Extract the [x, y] coordinate from the center of the cell holding the provided text.  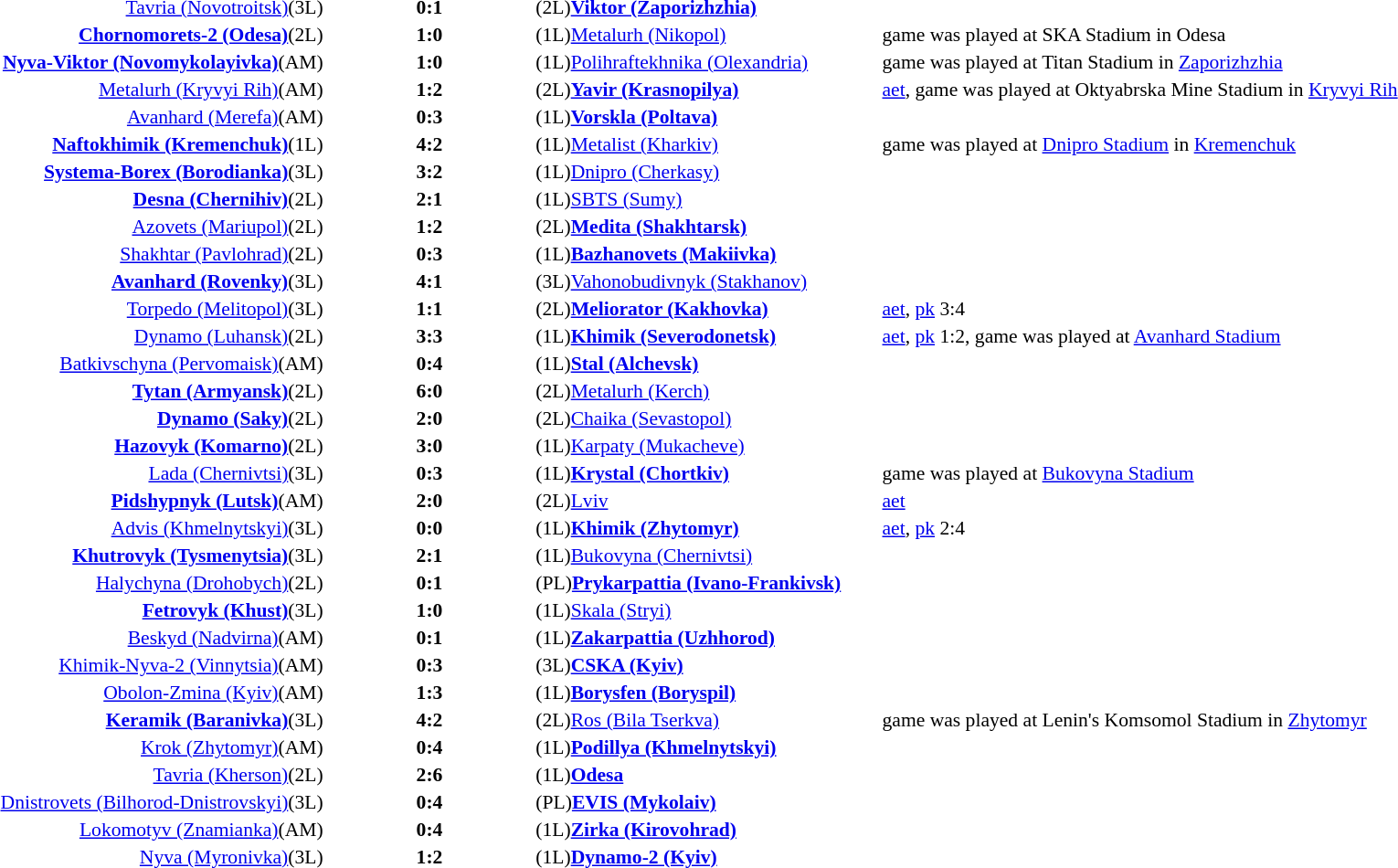
(3L)CSKA (Kyiv) [707, 665]
(1L)Bukovyna (Chernivtsi) [707, 556]
(2L)Yavir (Krasnopilya) [707, 90]
(2L)Medita (Shakhtarsk) [707, 227]
4:1 [429, 281]
(1L)Polihraftekhnika (Olexandria) [707, 62]
(1L)Podillya (Khmelnytskyi) [707, 747]
(1L)Odesa [707, 775]
(1L)Borysfen (Boryspil) [707, 693]
(1L)Zakarpattia (Uzhhorod) [707, 638]
(3L)Vahonobudivnyk (Stakhanov) [707, 281]
(1L)Metalurh (Nikopol) [707, 35]
(1L)Karpaty (Mukacheve) [707, 446]
6:0 [429, 391]
(2L)Lviv [707, 501]
(2L)Metalurh (Kerch) [707, 391]
(1L)Vorskla (Poltava) [707, 117]
(1L)Zirka (Kirovohrad) [707, 830]
(PL)Prykarpattia (Ivano-Frankivsk) [707, 583]
(1L)Khimik (Zhytomyr) [707, 528]
(1L)Dnipro (Cherkasy) [707, 172]
1:3 [429, 693]
3:3 [429, 336]
(1L)Metalist (Kharkiv) [707, 144]
(1L)Bazhanovets (Makiivka) [707, 254]
(1L)SBTS (Sumy) [707, 199]
(PL)EVIS (Mykolaiv) [707, 802]
(2L)Meliorator (Kakhovka) [707, 309]
0:0 [429, 528]
(1L)Krystal (Chortkiv) [707, 473]
(1L)Khimik (Severodonetsk) [707, 336]
(1L)Stal (Alchevsk) [707, 364]
3:2 [429, 172]
3:0 [429, 446]
(1L)Skala (Stryi) [707, 610]
(2L)Ros (Bila Tserkva) [707, 720]
1:1 [429, 309]
2:6 [429, 775]
(2L)Chaika (Sevastopol) [707, 418]
